Extract the (x, y) coordinate from the center of the cell holding the provided text.  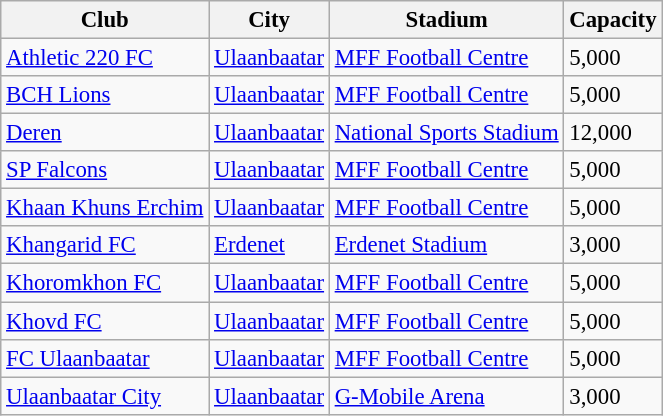
Club (105, 20)
Khangarid FC (105, 245)
Athletic 220 FC (105, 58)
BCH Lions (105, 95)
Capacity (613, 20)
National Sports Stadium (446, 133)
12,000 (613, 133)
Erdenet Stadium (446, 245)
G-Mobile Arena (446, 396)
Khovd FC (105, 321)
Khoromkhon FC (105, 283)
FC Ulaanbaatar (105, 358)
SP Falcons (105, 170)
Ulaanbaatar City (105, 396)
Deren (105, 133)
Stadium (446, 20)
Erdenet (270, 245)
City (270, 20)
Khaan Khuns Erchim (105, 208)
